Extract the (x, y) coordinate from the center of the cell holding the provided text.  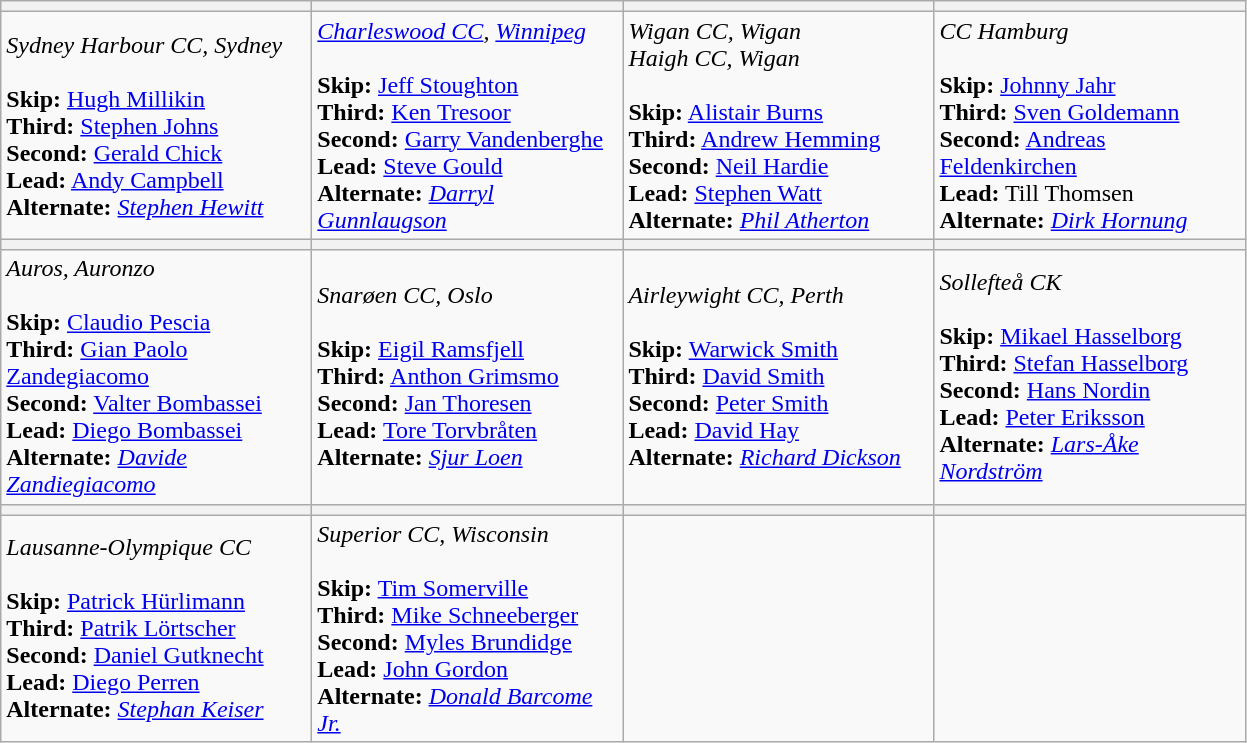
Sollefteå CK Skip: Mikael Hasselborg Third: Stefan Hasselborg Second: Hans Nordin Lead: Peter Eriksson Alternate: Lars-Åke Nordström (1090, 377)
CC Hamburg Skip: Johnny Jahr Third: Sven Goldemann Second: Andreas Feldenkirchen Lead: Till Thomsen Alternate: Dirk Hornung (1090, 126)
Charleswood CC, Winnipeg Skip: Jeff Stoughton Third: Ken Tresoor Second: Garry Vandenberghe Lead: Steve Gould Alternate: Darryl Gunnlaugson (468, 126)
Wigan CC, WiganHaigh CC, Wigan Skip: Alistair Burns Third: Andrew Hemming Second: Neil Hardie Lead: Stephen Watt Alternate: Phil Atherton (778, 126)
Snarøen CC, Oslo Skip: Eigil Ramsfjell Third: Anthon Grimsmo Second: Jan Thoresen Lead: Tore Torvbråten Alternate: Sjur Loen (468, 377)
Airleywight CC, Perth Skip: Warwick Smith Third: David Smith Second: Peter Smith Lead: David Hay Alternate: Richard Dickson (778, 377)
Auros, Auronzo Skip: Claudio Pescia Third: Gian Paolo Zandegiacomo Second: Valter Bombassei Lead: Diego Bombassei Alternate: Davide Zandiegiacomo (156, 377)
Lausanne-Olympique CC Skip: Patrick Hürlimann Third: Patrik Lörtscher Second: Daniel Gutknecht Lead: Diego Perren Alternate: Stephan Keiser (156, 628)
Sydney Harbour CC, Sydney Skip: Hugh Millikin Third: Stephen Johns Second: Gerald Chick Lead: Andy Campbell Alternate: Stephen Hewitt (156, 126)
Superior CC, Wisconsin Skip: Tim Somerville Third: Mike Schneeberger Second: Myles Brundidge Lead: John Gordon Alternate: Donald Barcome Jr. (468, 628)
